Return (X, Y) of the center of cell containing provided text 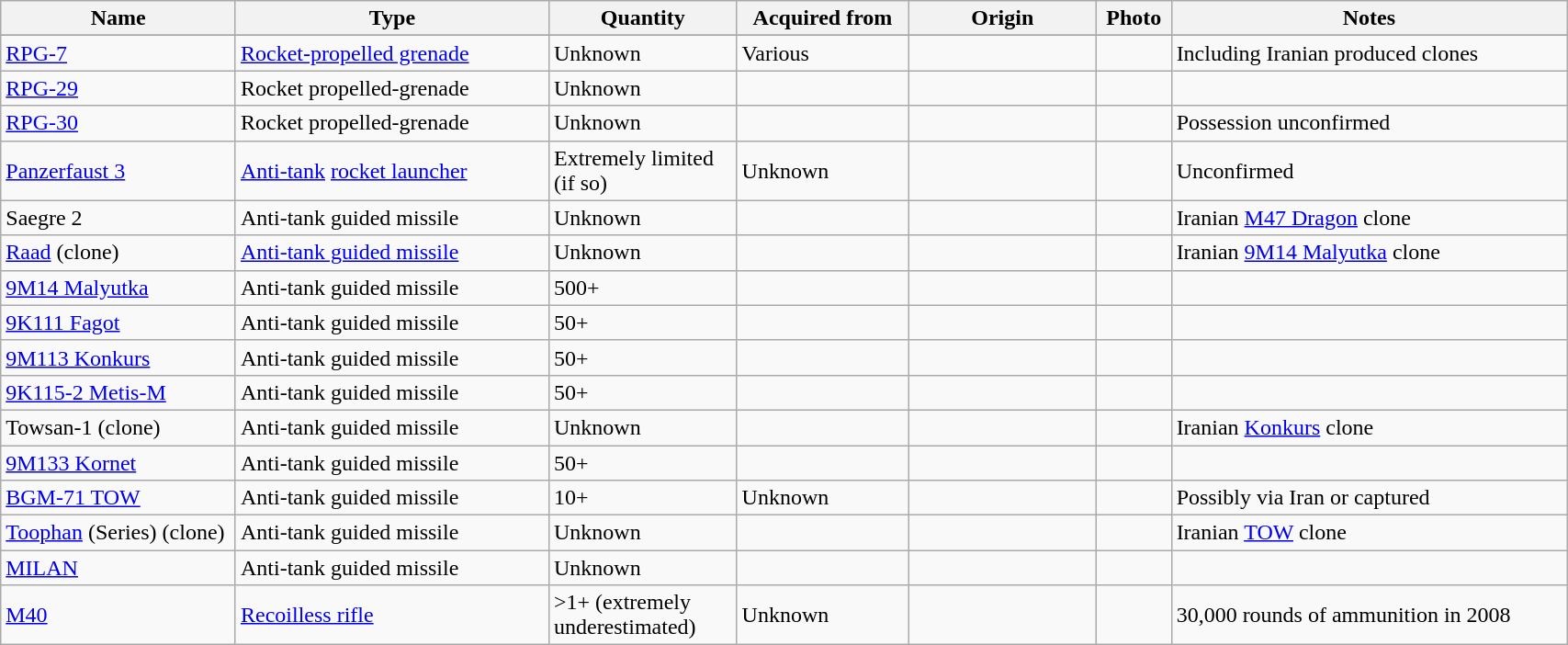
Iranian 9M14 Malyutka clone (1369, 253)
Anti-tank rocket launcher (391, 171)
9M14 Malyutka (118, 288)
Quantity (643, 18)
Acquired from (823, 18)
Including Iranian produced clones (1369, 53)
Origin (1003, 18)
Possession unconfirmed (1369, 123)
Iranian Konkurs clone (1369, 427)
Notes (1369, 18)
Iranian M47 Dragon clone (1369, 218)
10+ (643, 498)
BGM-71 TOW (118, 498)
500+ (643, 288)
M40 (118, 616)
Raad (clone) (118, 253)
9K111 Fagot (118, 322)
Rocket-propelled grenade (391, 53)
Recoilless rifle (391, 616)
MILAN (118, 568)
Iranian TOW clone (1369, 533)
Panzerfaust 3 (118, 171)
Type (391, 18)
Toophan (Series) (clone) (118, 533)
Various (823, 53)
Towsan-1 (clone) (118, 427)
RPG-7 (118, 53)
9K115-2 Metis-M (118, 392)
30,000 rounds of ammunition in 2008 (1369, 616)
9M113 Konkurs (118, 357)
9M133 Kornet (118, 462)
>1+ (extremely underestimated) (643, 616)
Extremely limited (if so) (643, 171)
Name (118, 18)
Possibly via Iran or captured (1369, 498)
Saegre 2 (118, 218)
RPG-30 (118, 123)
Photo (1134, 18)
Unconfirmed (1369, 171)
RPG-29 (118, 88)
